Scan for the cell matching the given text and deliver its (x, y) coordinate at center. 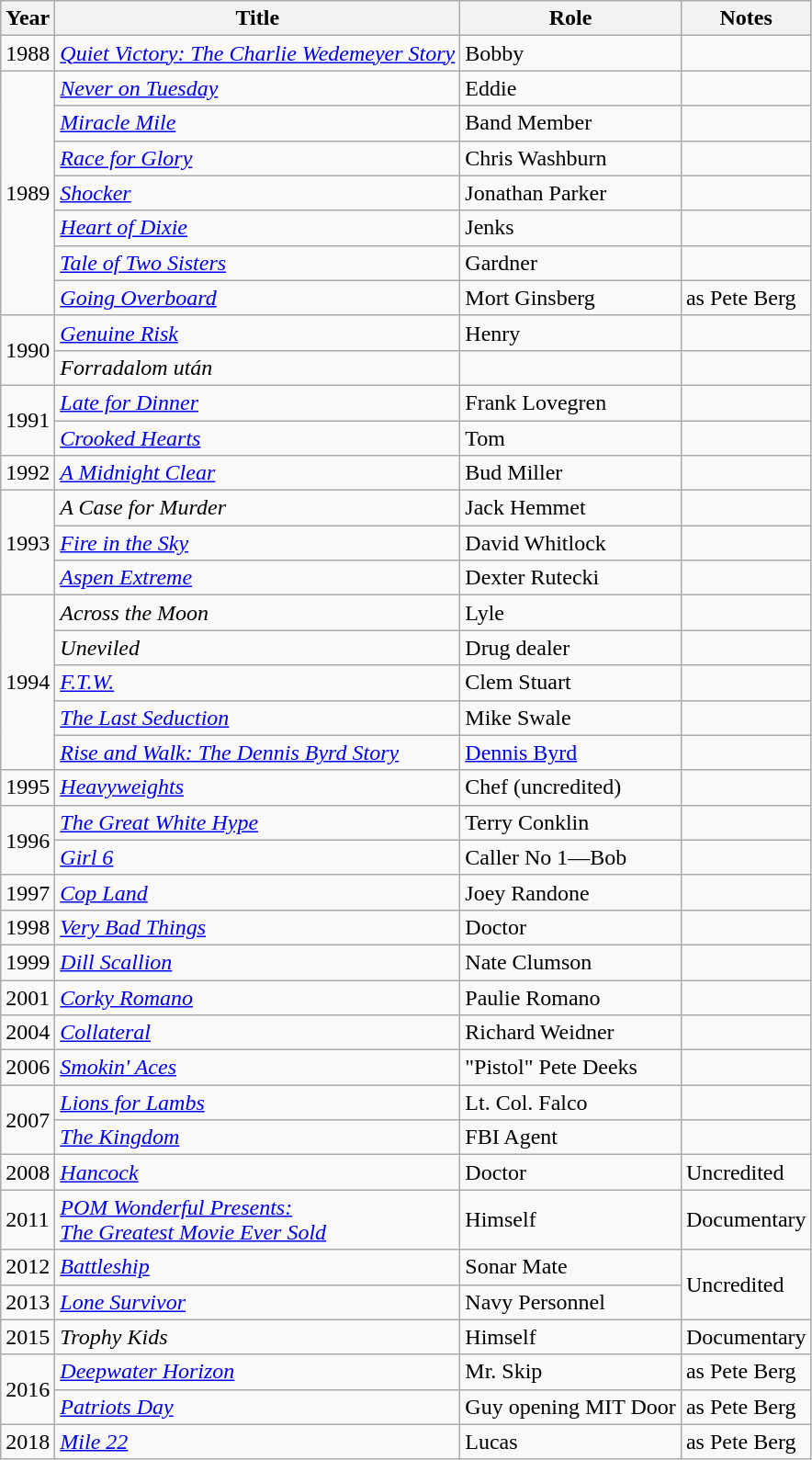
Jenks (571, 228)
Battleship (257, 1267)
Collateral (257, 1033)
Dill Scallion (257, 962)
Guy opening MIT Door (571, 1407)
The Great White Hype (257, 822)
2007 (28, 1120)
Jonathan Parker (571, 193)
Never on Tuesday (257, 88)
1994 (28, 683)
Mr. Skip (571, 1372)
Joey Randone (571, 892)
Rise and Walk: The Dennis Byrd Story (257, 753)
FBI Agent (571, 1137)
Race for Glory (257, 158)
Tom (571, 438)
Cop Land (257, 892)
1992 (28, 473)
Bobby (571, 53)
Very Bad Things (257, 927)
F.T.W. (257, 683)
Deepwater Horizon (257, 1372)
Lone Survivor (257, 1302)
1999 (28, 962)
Aspen Extreme (257, 578)
2013 (28, 1302)
Bud Miller (571, 473)
2008 (28, 1172)
2011 (28, 1220)
Terry Conklin (571, 822)
Fire in the Sky (257, 543)
Heavyweights (257, 787)
A Midnight Clear (257, 473)
Richard Weidner (571, 1033)
Henry (571, 333)
The Last Seduction (257, 718)
Nate Clumson (571, 962)
Chris Washburn (571, 158)
Gardner (571, 263)
Chef (uncredited) (571, 787)
Heart of Dixie (257, 228)
Mort Ginsberg (571, 298)
Smokin' Aces (257, 1068)
1997 (28, 892)
1993 (28, 543)
2012 (28, 1267)
Eddie (571, 88)
1988 (28, 53)
2018 (28, 1442)
2004 (28, 1033)
Sonar Mate (571, 1267)
2015 (28, 1337)
Tale of Two Sisters (257, 263)
Notes (746, 18)
Quiet Victory: The Charlie Wedemeyer Story (257, 53)
Dexter Rutecki (571, 578)
Genuine Risk (257, 333)
1989 (28, 193)
Dennis Byrd (571, 753)
Hancock (257, 1172)
Mile 22 (257, 1442)
Navy Personnel (571, 1302)
Mike Swale (571, 718)
Caller No 1—Bob (571, 857)
Jack Hemmet (571, 508)
Role (571, 18)
Late for Dinner (257, 402)
Year (28, 18)
Across the Moon (257, 613)
1996 (28, 840)
Uneviled (257, 648)
Drug dealer (571, 648)
"Pistol" Pete Deeks (571, 1068)
Going Overboard (257, 298)
Paulie Romano (571, 997)
2001 (28, 997)
Lyle (571, 613)
Girl 6 (257, 857)
Crooked Hearts (257, 438)
1995 (28, 787)
A Case for Murder (257, 508)
Clem Stuart (571, 683)
Forradalom után (257, 368)
Corky Romano (257, 997)
Title (257, 18)
Patriots Day (257, 1407)
Miracle Mile (257, 123)
Lions for Lambs (257, 1103)
The Kingdom (257, 1137)
David Whitlock (571, 543)
Frank Lovegren (571, 402)
Lucas (571, 1442)
2016 (28, 1389)
2006 (28, 1068)
Shocker (257, 193)
1998 (28, 927)
Trophy Kids (257, 1337)
Band Member (571, 123)
POM Wonderful Presents:The Greatest Movie Ever Sold (257, 1220)
1990 (28, 350)
Lt. Col. Falco (571, 1103)
1991 (28, 420)
